Output the [X, Y] coordinate of the center of the cell containing the given text.  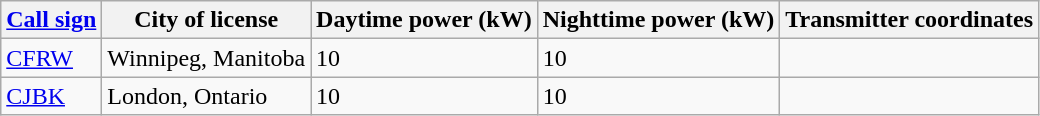
Transmitter coordinates [910, 20]
CJBK [52, 96]
Daytime power (kW) [424, 20]
CFRW [52, 58]
London, Ontario [206, 96]
City of license [206, 20]
Nighttime power (kW) [658, 20]
Call sign [52, 20]
Winnipeg, Manitoba [206, 58]
